Detect which cell encompasses the target text, then output its (X, Y) center coordinate. 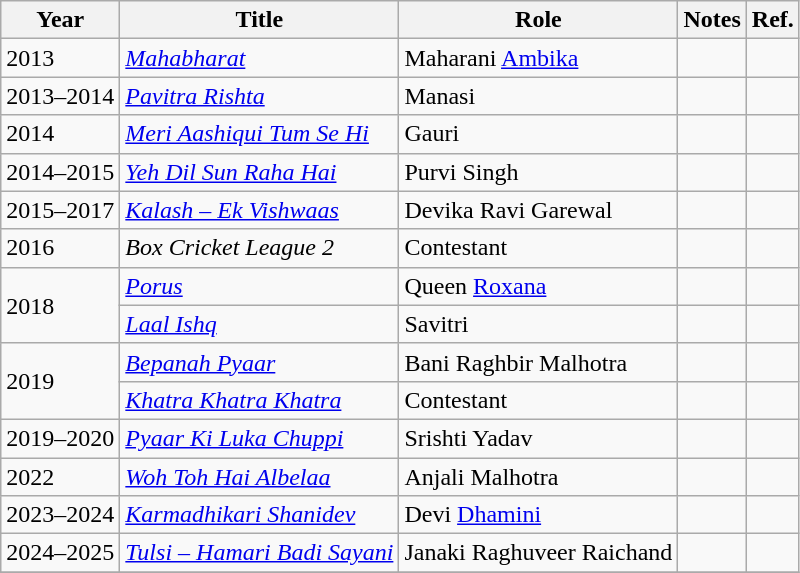
Khatra Khatra Khatra (260, 400)
Devika Ravi Garewal (538, 210)
Bepanah Pyaar (260, 362)
Year (60, 20)
Manasi (538, 96)
Yeh Dil Sun Raha Hai (260, 172)
Tulsi – Hamari Badi Sayani (260, 553)
Porus (260, 286)
Anjali Malhotra (538, 477)
2014 (60, 134)
2023–2024 (60, 515)
Notes (712, 20)
2016 (60, 248)
Gauri (538, 134)
2014–2015 (60, 172)
Meri Aashiqui Tum Se Hi (260, 134)
Janaki Raghuveer Raichand (538, 553)
2024–2025 (60, 553)
Woh Toh Hai Albelaa (260, 477)
Purvi Singh (538, 172)
Srishti Yadav (538, 438)
Savitri (538, 324)
Laal Ishq (260, 324)
Ref. (772, 20)
Kalash – Ek Vishwaas (260, 210)
Maharani Ambika (538, 58)
2013–2014 (60, 96)
Queen Roxana (538, 286)
Pavitra Rishta (260, 96)
2022 (60, 477)
2013 (60, 58)
Box Cricket League 2 (260, 248)
2019–2020 (60, 438)
Bani Raghbir Malhotra (538, 362)
Devi Dhamini (538, 515)
Karmadhikari Shanidev (260, 515)
Role (538, 20)
Mahabharat (260, 58)
2018 (60, 305)
Pyaar Ki Luka Chuppi (260, 438)
Title (260, 20)
2015–2017 (60, 210)
2019 (60, 381)
